Scan for the cell matching the given text and deliver its (X, Y) coordinate at center. 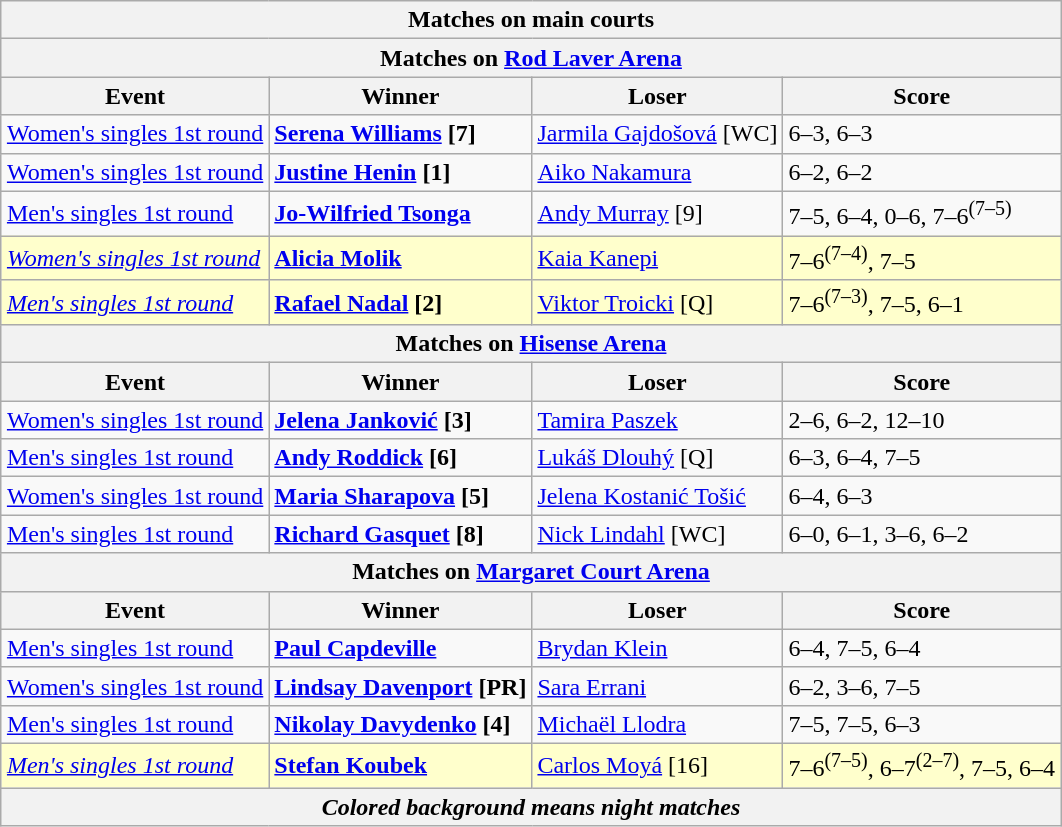
Serena Williams [7] (400, 134)
Brydan Klein (658, 648)
Matches on Hisense Arena (530, 344)
Maria Sharapova [5] (400, 496)
6–2, 3–6, 7–5 (922, 686)
Jelena Janković [3] (400, 420)
Matches on main courts (530, 20)
6–4, 6–3 (922, 496)
Rafael Nadal [2] (400, 302)
Lindsay Davenport [PR] (400, 686)
7–6(7–3), 7–5, 6–1 (922, 302)
6–0, 6–1, 3–6, 6–2 (922, 534)
Michaël Llodra (658, 724)
7–6(7–5), 6–7(2–7), 7–5, 6–4 (922, 766)
Nick Lindahl [WC] (658, 534)
Andy Roddick [6] (400, 458)
2–6, 6–2, 12–10 (922, 420)
Nikolay Davydenko [4] (400, 724)
Stefan Koubek (400, 766)
Jarmila Gajdošová [WC] (658, 134)
Alicia Molik (400, 258)
6–3, 6–4, 7–5 (922, 458)
Lukáš Dlouhý [Q] (658, 458)
6–2, 6–2 (922, 172)
6–4, 7–5, 6–4 (922, 648)
Tamira Paszek (658, 420)
Kaia Kanepi (658, 258)
Aiko Nakamura (658, 172)
6–3, 6–3 (922, 134)
Richard Gasquet [8] (400, 534)
Jo-Wilfried Tsonga (400, 214)
Paul Capdeville (400, 648)
Matches on Margaret Court Arena (530, 572)
Viktor Troicki [Q] (658, 302)
Matches on Rod Laver Arena (530, 58)
Jelena Kostanić Tošić (658, 496)
7–5, 6–4, 0–6, 7–6(7–5) (922, 214)
Colored background means night matches (530, 807)
Andy Murray [9] (658, 214)
Carlos Moyá [16] (658, 766)
7–5, 7–5, 6–3 (922, 724)
7–6(7–4), 7–5 (922, 258)
Justine Henin [1] (400, 172)
Sara Errani (658, 686)
